Detect which cell encompasses the target text, then output its (x, y) center coordinate. 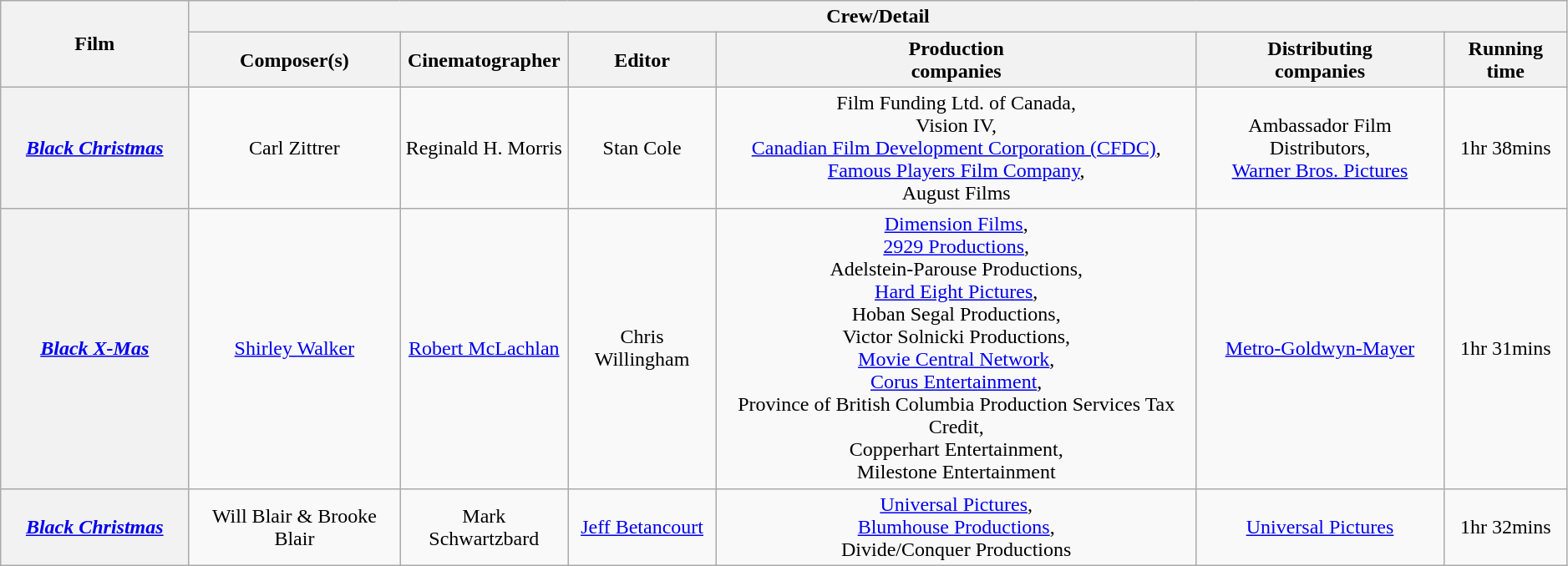
Universal Pictures (1320, 527)
Distributing companies (1320, 60)
Metro-Goldwyn-Mayer (1320, 349)
Crew/Detail (878, 17)
Robert McLachlan (484, 349)
Stan Cole (642, 148)
Composer(s) (294, 60)
Ambassador Film Distributors, Warner Bros. Pictures (1320, 148)
Cinematographer (484, 60)
Chris Willingham (642, 349)
1hr 38mins (1505, 148)
Production companies (957, 60)
Reginald H. Morris (484, 148)
1hr 32mins (1505, 527)
Running time (1505, 60)
Shirley Walker (294, 349)
Carl Zittrer (294, 148)
Universal Pictures, Blumhouse Productions, Divide/Conquer Productions (957, 527)
Mark Schwartzbard (484, 527)
Film Funding Ltd. of Canada, Vision IV, Canadian Film Development Corporation (CFDC), Famous Players Film Company, August Films (957, 148)
1hr 31mins (1505, 349)
Jeff Betancourt (642, 527)
Black X-Mas (95, 349)
Will Blair & Brooke Blair (294, 527)
Film (95, 43)
Editor (642, 60)
